Find where the given text appears and provide that cell's center as (X, Y) coordinate. 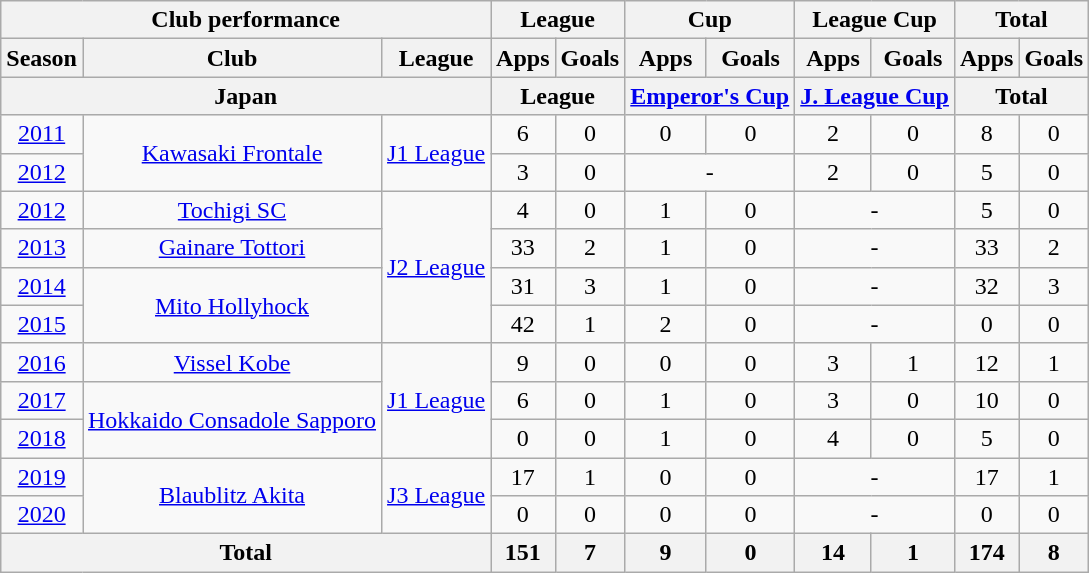
Mito Hollyhock (232, 305)
2018 (42, 438)
Cup (710, 20)
Club (232, 58)
J3 League (436, 496)
Kawasaki Frontale (232, 153)
Gainare Tottori (232, 248)
174 (986, 553)
J2 League (436, 267)
Blaublitz Akita (232, 496)
2020 (42, 515)
2016 (42, 362)
J. League Cup (875, 96)
Emperor's Cup (710, 96)
Season (42, 58)
Vissel Kobe (232, 362)
2011 (42, 134)
42 (523, 324)
151 (523, 553)
2017 (42, 400)
Tochigi SC (232, 210)
Club performance (246, 20)
10 (986, 400)
Hokkaido Consadole Sapporo (232, 419)
12 (986, 362)
31 (523, 286)
14 (834, 553)
2015 (42, 324)
League Cup (875, 20)
2014 (42, 286)
7 (590, 553)
2013 (42, 248)
2019 (42, 477)
32 (986, 286)
Japan (246, 96)
